Search for the cell housing the specified text and yield its (X, Y) center coordinate. 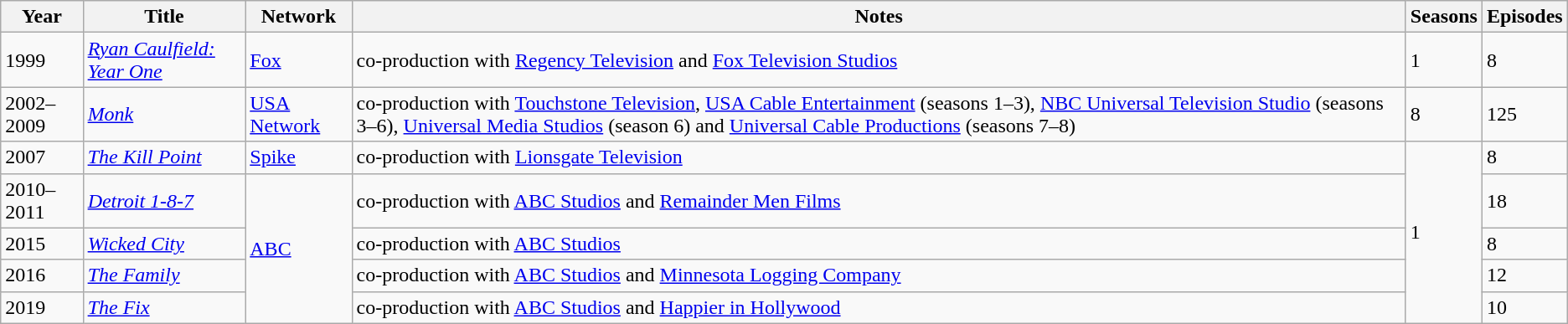
125 (1524, 114)
2007 (42, 157)
2002–2009 (42, 114)
Ryan Caulfield: Year One (164, 60)
Detroit 1-8-7 (164, 201)
Monk (164, 114)
ABC (298, 248)
co-production with Lionsgate Television (879, 157)
Spike (298, 157)
co-production with ABC Studios and Minnesota Logging Company (879, 275)
USA Network (298, 114)
co-production with ABC Studios and Happier in Hollywood (879, 307)
Episodes (1524, 17)
Year (42, 17)
co-production with ABC Studios and Remainder Men Films (879, 201)
The Fix (164, 307)
12 (1524, 275)
The Family (164, 275)
co-production with Regency Television and Fox Television Studios (879, 60)
18 (1524, 201)
Notes (879, 17)
2019 (42, 307)
2016 (42, 275)
10 (1524, 307)
Seasons (1444, 17)
The Kill Point (164, 157)
1999 (42, 60)
2015 (42, 244)
Fox (298, 60)
Title (164, 17)
co-production with ABC Studios (879, 244)
2010–2011 (42, 201)
Wicked City (164, 244)
Network (298, 17)
